Scan for the cell matching the given text and deliver its [X, Y] coordinate at center. 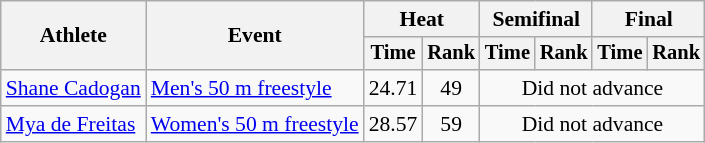
Men's 50 m freestyle [255, 88]
Athlete [74, 36]
Mya de Freitas [74, 124]
Event [255, 36]
49 [451, 88]
Final [648, 19]
Women's 50 m freestyle [255, 124]
28.57 [394, 124]
59 [451, 124]
Shane Cadogan [74, 88]
24.71 [394, 88]
Heat [422, 19]
Semifinal [536, 19]
